Pinpoint the cell where the given text exists, returning its [X, Y] midpoint coordinate. 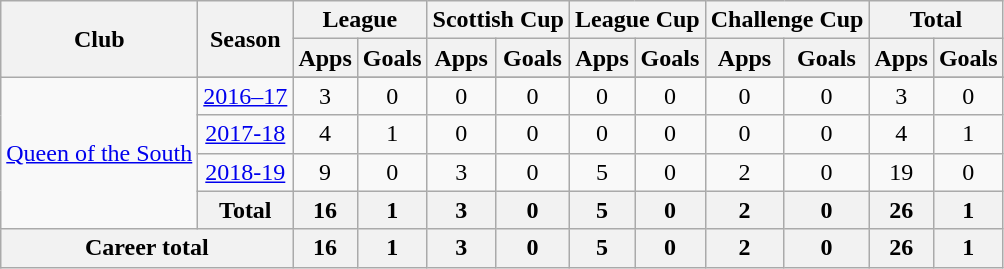
Season [246, 39]
19 [901, 172]
2018-19 [246, 172]
Queen of the South [100, 153]
9 [325, 172]
Scottish Cup [498, 20]
Career total [147, 248]
League [360, 20]
2016–17 [246, 96]
Challenge Cup [787, 20]
League Cup [637, 20]
Club [100, 39]
2017-18 [246, 134]
